Find where the given text appears and provide that cell's center as (x, y) coordinate. 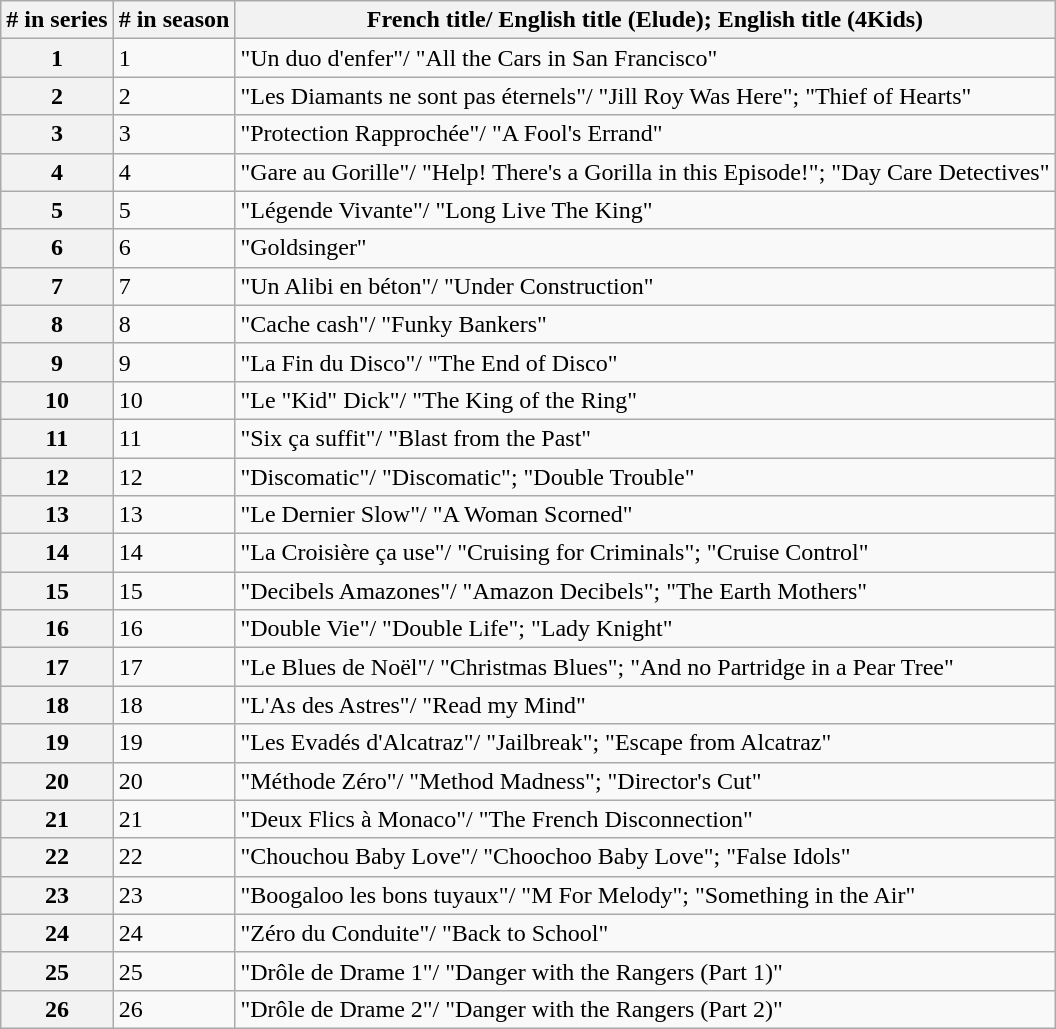
"Chouchou Baby Love"/ "Choochoo Baby Love"; "False Idols" (645, 857)
"Cache cash"/ "Funky Bankers" (645, 324)
"Discomatic"/ "Discomatic"; "Double Trouble" (645, 477)
"Protection Rapprochée"/ "A Fool's Errand" (645, 134)
"Decibels Amazones"/ "Amazon Decibels"; "The Earth Mothers" (645, 591)
"Deux Flics à Monaco"/ "The French Disconnection" (645, 819)
"Le Dernier Slow"/ "A Woman Scorned" (645, 515)
"Le Blues de Noël"/ "Christmas Blues"; "And no Partridge in a Pear Tree" (645, 667)
"Les Evadés d'Alcatraz"/ "Jailbreak"; "Escape from Alcatraz" (645, 743)
"Boogaloo les bons tuyaux"/ "M For Melody"; "Something in the Air" (645, 895)
"Drôle de Drame 2"/ "Danger with the Rangers (Part 2)" (645, 1009)
# in series (57, 20)
"Drôle de Drame 1"/ "Danger with the Rangers (Part 1)" (645, 971)
"Un Alibi en béton"/ "Under Construction" (645, 286)
"Le "Kid" Dick"/ "The King of the Ring" (645, 400)
"Un duo d'enfer"/ "All the Cars in San Francisco" (645, 58)
French title/ English title (Elude); English title (4Kids) (645, 20)
"L'As des Astres"/ "Read my Mind" (645, 705)
"Les Diamants ne sont pas éternels"/ "Jill Roy Was Here"; "Thief of Hearts" (645, 96)
"La Fin du Disco"/ "The End of Disco" (645, 362)
"La Croisière ça use"/ "Cruising for Criminals"; "Cruise Control" (645, 553)
"Légende Vivante"/ "Long Live The King" (645, 210)
"Double Vie"/ "Double Life"; "Lady Knight" (645, 629)
# in season (174, 20)
"Zéro du Conduite"/ "Back to School" (645, 933)
"Six ça suffit"/ "Blast from the Past" (645, 438)
"Goldsinger" (645, 248)
"Méthode Zéro"/ "Method Madness"; "Director's Cut" (645, 781)
"Gare au Gorille"/ "Help! There's a Gorilla in this Episode!"; "Day Care Detectives" (645, 172)
